Locate the cell with the specified text and output its [x, y] center coordinate. 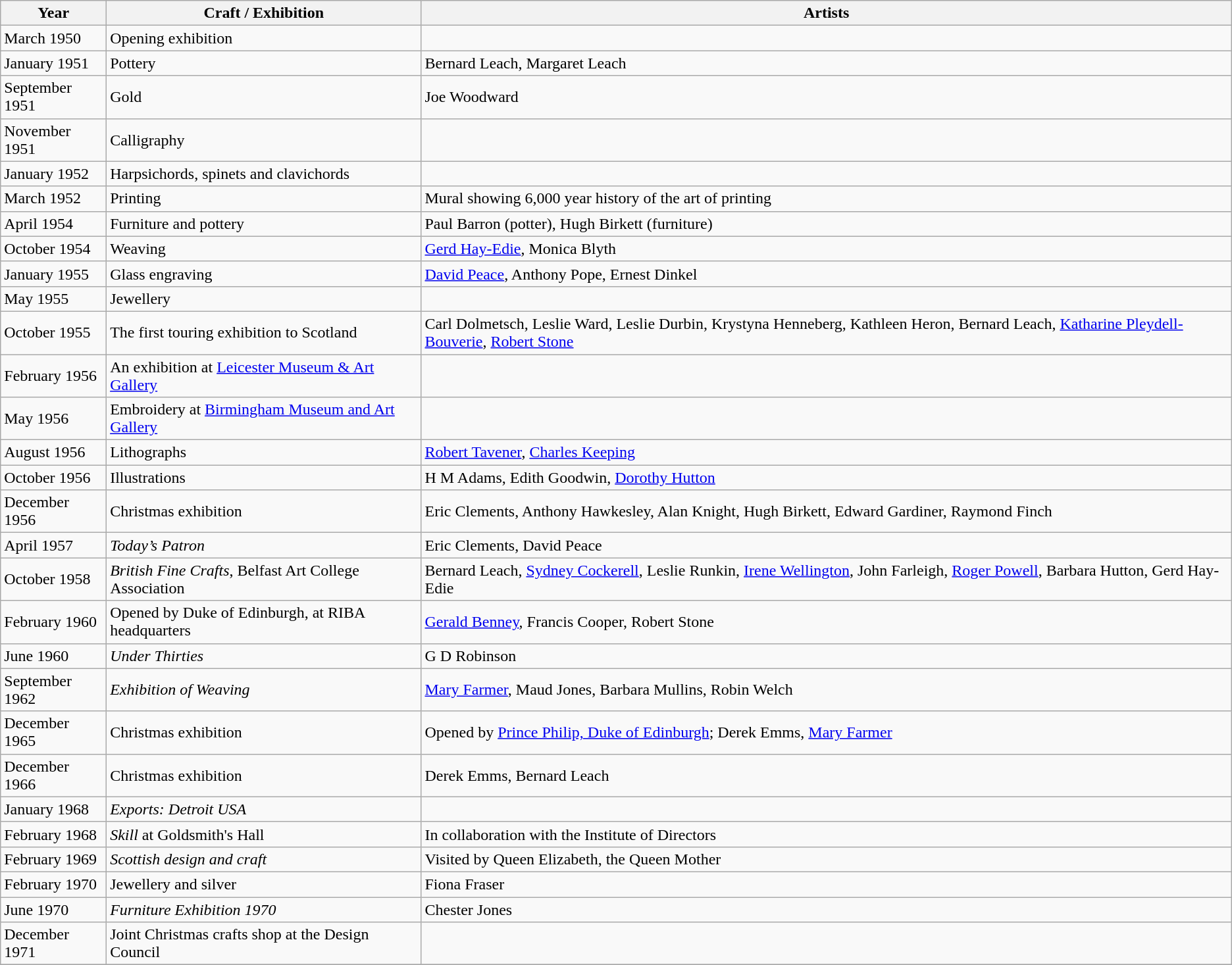
Derek Emms, Bernard Leach [827, 775]
Exports: Detroit USA [264, 809]
Gold [264, 97]
Illustrations [264, 478]
Exhibition of Weaving [264, 689]
February 1956 [54, 375]
Eric Clements, Anthony Hawkesley, Alan Knight, Hugh Birkett, Edward Gardiner, Raymond Finch [827, 512]
February 1970 [54, 884]
Bernard Leach, Sydney Cockerell, Leslie Runkin, Irene Wellington, John Farleigh, Roger Powell, Barbara Hutton, Gerd Hay-Edie [827, 579]
Today’s Patron [264, 545]
Bernard Leach, Margaret Leach [827, 63]
Glass engraving [264, 274]
Opened by Prince Philip, Duke of Edinburgh; Derek Emms, Mary Farmer [827, 733]
Scottish design and craft [264, 859]
March 1952 [54, 199]
Year [54, 13]
G D Robinson [827, 656]
Lithographs [264, 453]
Visited by Queen Elizabeth, the Queen Mother [827, 859]
October 1956 [54, 478]
August 1956 [54, 453]
March 1950 [54, 38]
January 1951 [54, 63]
Opening exhibition [264, 38]
December 1966 [54, 775]
Calligraphy [264, 139]
David Peace, Anthony Pope, Ernest Dinkel [827, 274]
Artists [827, 13]
Furniture and pottery [264, 224]
Mural showing 6,000 year history of the art of printing [827, 199]
An exhibition at Leicester Museum & Art Gallery [264, 375]
February 1960 [54, 622]
Carl Dolmetsch, Leslie Ward, Leslie Durbin, Krystyna Henneberg, Kathleen Heron, Bernard Leach, Katharine Pleydell-Bouverie, Robert Stone [827, 333]
Printing [264, 199]
June 1970 [54, 910]
Craft / Exhibition [264, 13]
Fiona Fraser [827, 884]
Robert Tavener, Charles Keeping [827, 453]
April 1954 [54, 224]
Furniture Exhibition 1970 [264, 910]
Jewellery [264, 299]
Opened by Duke of Edinburgh, at RIBA headquarters [264, 622]
January 1952 [54, 174]
Mary Farmer, Maud Jones, Barbara Mullins, Robin Welch [827, 689]
December 1965 [54, 733]
Joe Woodward [827, 97]
February 1968 [54, 834]
Joint Christmas crafts shop at the Design Council [264, 943]
April 1957 [54, 545]
Jewellery and silver [264, 884]
October 1958 [54, 579]
Paul Barron (potter), Hugh Birkett (furniture) [827, 224]
February 1969 [54, 859]
May 1955 [54, 299]
Embroidery at Birmingham Museum and Art Gallery [264, 418]
October 1954 [54, 249]
October 1955 [54, 333]
Skill at Goldsmith's Hall [264, 834]
September 1962 [54, 689]
Harpsichords, spinets and clavichords [264, 174]
January 1968 [54, 809]
Weaving [264, 249]
May 1956 [54, 418]
Gerald Benney, Francis Cooper, Robert Stone [827, 622]
January 1955 [54, 274]
June 1960 [54, 656]
British Fine Crafts, Belfast Art College Association [264, 579]
December 1956 [54, 512]
Under Thirties [264, 656]
Gerd Hay-Edie, Monica Blyth [827, 249]
Chester Jones [827, 910]
H M Adams, Edith Goodwin, Dorothy Hutton [827, 478]
November 1951 [54, 139]
December 1971 [54, 943]
The first touring exhibition to Scotland [264, 333]
Pottery [264, 63]
September 1951 [54, 97]
In collaboration with the Institute of Directors [827, 834]
Eric Clements, David Peace [827, 545]
